Provide the [X, Y] coordinate of the cell's center where the given text is located.  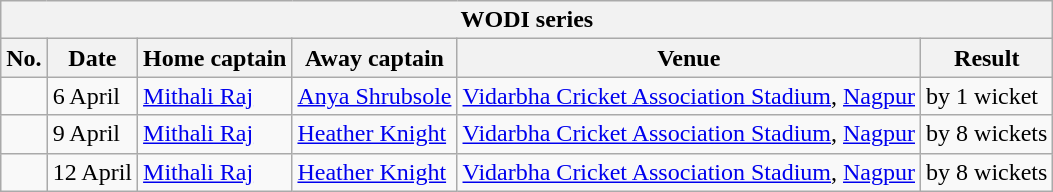
Date [92, 58]
Home captain [215, 58]
WODI series [527, 20]
No. [24, 58]
12 April [92, 172]
Anya Shrubsole [374, 96]
6 April [92, 96]
Result [987, 58]
by 1 wicket [987, 96]
Venue [689, 58]
9 April [92, 134]
Away captain [374, 58]
